For the text-containing cell, return its midpoint in (x, y) coordinate format. 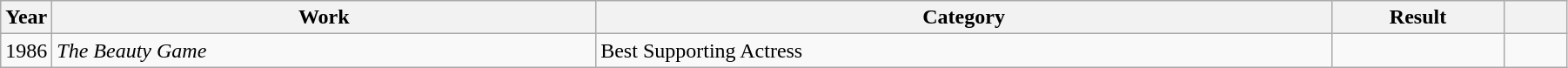
Work (324, 17)
Best Supporting Actress (964, 51)
Category (964, 17)
The Beauty Game (324, 51)
Year (26, 17)
1986 (26, 51)
Result (1418, 17)
